Return the (x, y) coordinate for the center point of the cell that contains the specified text.  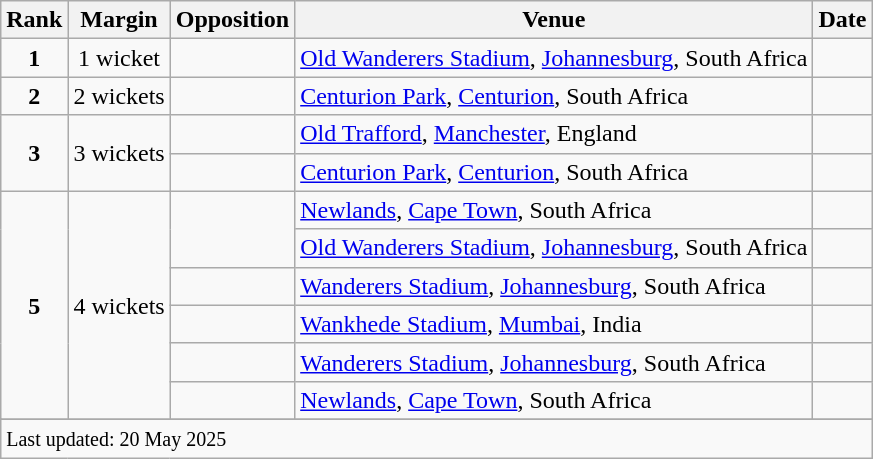
2 (34, 96)
Last updated: 20 May 2025 (436, 438)
Opposition (232, 20)
4 wickets (119, 305)
3 (34, 153)
Rank (34, 20)
2 wickets (119, 96)
3 wickets (119, 153)
1 (34, 58)
1 wicket (119, 58)
Margin (119, 20)
5 (34, 305)
Old Trafford, Manchester, England (554, 134)
Wankhede Stadium, Mumbai, India (554, 324)
Date (842, 20)
Venue (554, 20)
